Capture the cell that displays the provided text and extract its [X, Y] central coordinate. 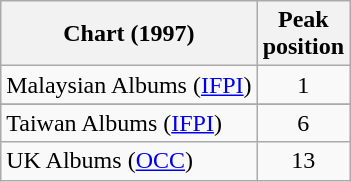
Taiwan Albums (IFPI) [129, 123]
Chart (1997) [129, 34]
UK Albums (OCC) [129, 161]
13 [303, 161]
1 [303, 85]
6 [303, 123]
Malaysian Albums (IFPI) [129, 85]
Peakposition [303, 34]
